Determine the (X, Y) coordinate at the center of the cell enclosing the given text.  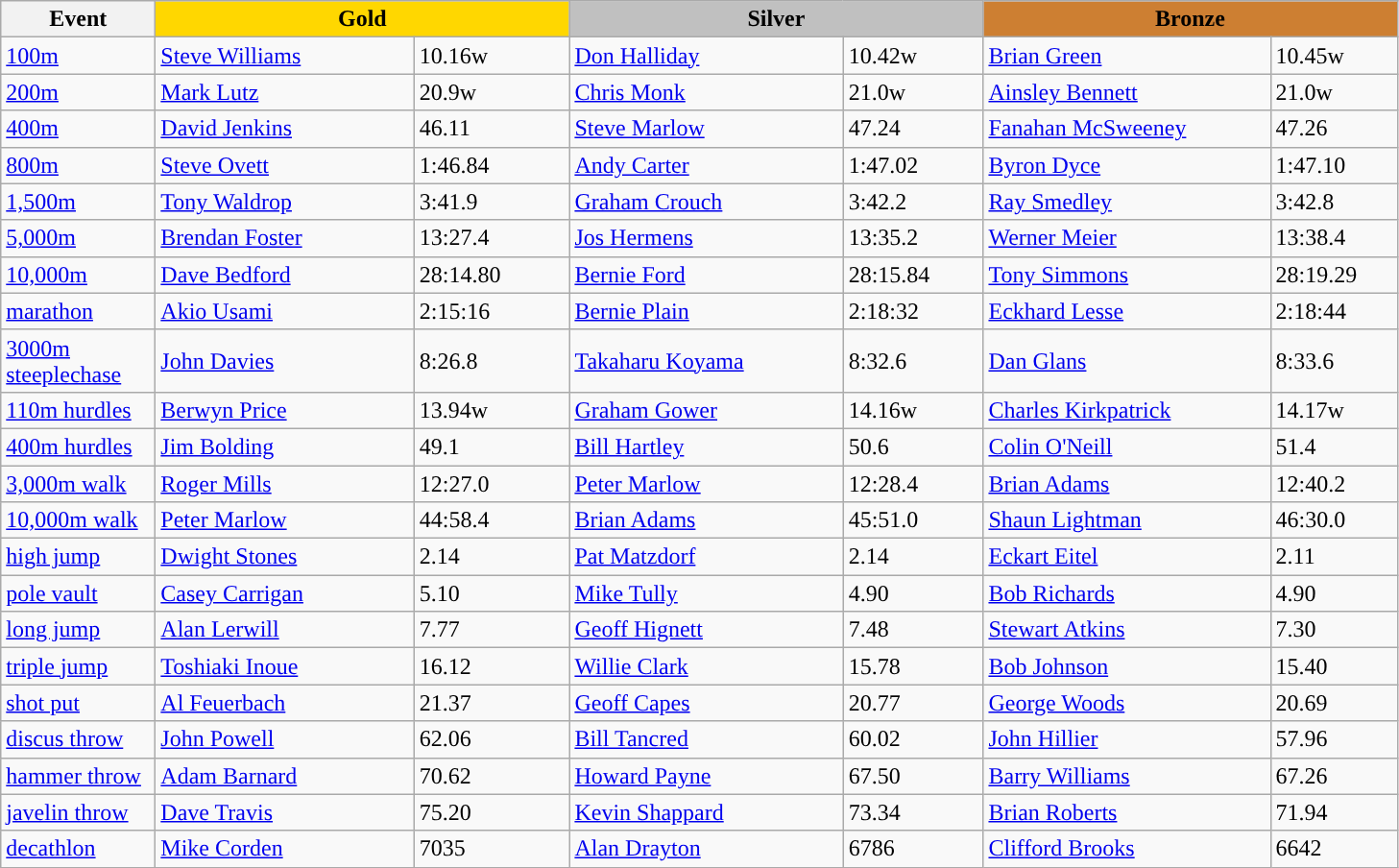
3:41.9 (492, 202)
13:38.4 (1334, 238)
46.11 (492, 129)
Bill Hartley (707, 446)
marathon (79, 311)
2:18:32 (913, 311)
20.69 (1334, 703)
10.16w (492, 56)
800m (79, 165)
Bronze (1191, 19)
Takaharu Koyama (707, 361)
400m (79, 129)
20.77 (913, 703)
51.4 (1334, 446)
Brian Roberts (1127, 812)
110m hurdles (79, 410)
10.45w (1334, 56)
13:27.4 (492, 238)
15.40 (1334, 666)
David Jenkins (284, 129)
Clifford Brooks (1127, 849)
44:58.4 (492, 520)
8:26.8 (492, 361)
50.6 (913, 446)
Werner Meier (1127, 238)
20.9w (492, 92)
Bernie Ford (707, 275)
200m (79, 92)
Bill Tancred (707, 739)
Roger Mills (284, 483)
7035 (492, 849)
javelin throw (79, 812)
Ray Smedley (1127, 202)
67.26 (1334, 776)
1:47.02 (913, 165)
Stewart Atkins (1127, 630)
10.42w (913, 56)
6642 (1334, 849)
Barry Williams (1127, 776)
Colin O'Neill (1127, 446)
decathlon (79, 849)
Don Halliday (707, 56)
Mike Tully (707, 593)
Casey Carrigan (284, 593)
Graham Crouch (707, 202)
Event (79, 19)
John Hillier (1127, 739)
Dwight Stones (284, 557)
71.94 (1334, 812)
Jos Hermens (707, 238)
13:35.2 (913, 238)
Chris Monk (707, 92)
49.1 (492, 446)
Akio Usami (284, 311)
Brian Green (1127, 56)
Dan Glans (1127, 361)
12:40.2 (1334, 483)
Brendan Foster (284, 238)
2:18:44 (1334, 311)
hammer throw (79, 776)
Shaun Lightman (1127, 520)
14.16w (913, 410)
Mike Corden (284, 849)
Pat Matzdorf (707, 557)
Toshiaki Inoue (284, 666)
12:27.0 (492, 483)
pole vault (79, 593)
3000m steeplechase (79, 361)
Dave Bedford (284, 275)
57.96 (1334, 739)
Gold (363, 19)
400m hurdles (79, 446)
2.11 (1334, 557)
Alan Lerwill (284, 630)
3,000m walk (79, 483)
28:15.84 (913, 275)
Willie Clark (707, 666)
Kevin Shappard (707, 812)
Jim Bolding (284, 446)
7.30 (1334, 630)
67.50 (913, 776)
60.02 (913, 739)
10,000m (79, 275)
6786 (913, 849)
Steve Marlow (707, 129)
28:19.29 (1334, 275)
Eckart Eitel (1127, 557)
1,500m (79, 202)
Howard Payne (707, 776)
Bob Richards (1127, 593)
Tony Simmons (1127, 275)
70.62 (492, 776)
Byron Dyce (1127, 165)
Charles Kirkpatrick (1127, 410)
long jump (79, 630)
7.48 (913, 630)
Fanahan McSweeney (1127, 129)
shot put (79, 703)
15.78 (913, 666)
2:15:16 (492, 311)
75.20 (492, 812)
47.24 (913, 129)
discus throw (79, 739)
14.17w (1334, 410)
7.77 (492, 630)
Steve Ovett (284, 165)
Silver (776, 19)
triple jump (79, 666)
5,000m (79, 238)
John Davies (284, 361)
100m (79, 56)
Al Feuerbach (284, 703)
45:51.0 (913, 520)
62.06 (492, 739)
George Woods (1127, 703)
Eckhard Lesse (1127, 311)
high jump (79, 557)
73.34 (913, 812)
Ainsley Bennett (1127, 92)
12:28.4 (913, 483)
Geoff Capes (707, 703)
Bob Johnson (1127, 666)
1:47.10 (1334, 165)
10,000m walk (79, 520)
Berwyn Price (284, 410)
Geoff Hignett (707, 630)
Andy Carter (707, 165)
3:42.8 (1334, 202)
28:14.80 (492, 275)
47.26 (1334, 129)
5.10 (492, 593)
21.37 (492, 703)
Tony Waldrop (284, 202)
Steve Williams (284, 56)
Adam Barnard (284, 776)
8:32.6 (913, 361)
3:42.2 (913, 202)
Dave Travis (284, 812)
Graham Gower (707, 410)
John Powell (284, 739)
46:30.0 (1334, 520)
Mark Lutz (284, 92)
13.94w (492, 410)
1:46.84 (492, 165)
Bernie Plain (707, 311)
8:33.6 (1334, 361)
16.12 (492, 666)
Alan Drayton (707, 849)
